Scan for the cell matching the given text and deliver its (X, Y) coordinate at center. 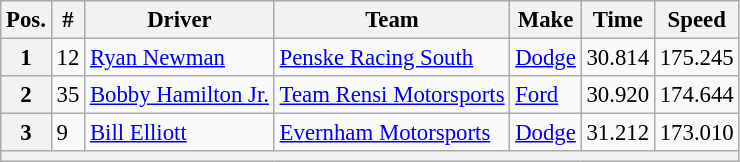
1 (26, 58)
Ryan Newman (180, 58)
35 (68, 95)
# (68, 20)
9 (68, 133)
174.644 (696, 95)
175.245 (696, 58)
Driver (180, 20)
Bill Elliott (180, 133)
3 (26, 133)
Ford (546, 95)
Pos. (26, 20)
31.212 (618, 133)
30.920 (618, 95)
Speed (696, 20)
2 (26, 95)
Team (392, 20)
Evernham Motorsports (392, 133)
12 (68, 58)
30.814 (618, 58)
Penske Racing South (392, 58)
Team Rensi Motorsports (392, 95)
Time (618, 20)
173.010 (696, 133)
Make (546, 20)
Bobby Hamilton Jr. (180, 95)
